Pinpoint the cell where the given text exists, returning its (X, Y) midpoint coordinate. 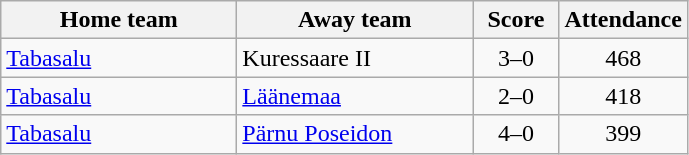
2–0 (516, 96)
Score (516, 20)
Pärnu Poseidon (355, 134)
Kuressaare II (355, 58)
399 (623, 134)
4–0 (516, 134)
Attendance (623, 20)
468 (623, 58)
Home team (119, 20)
Läänemaa (355, 96)
Away team (355, 20)
418 (623, 96)
3–0 (516, 58)
